Scan for the cell matching the given text and deliver its [X, Y] coordinate at center. 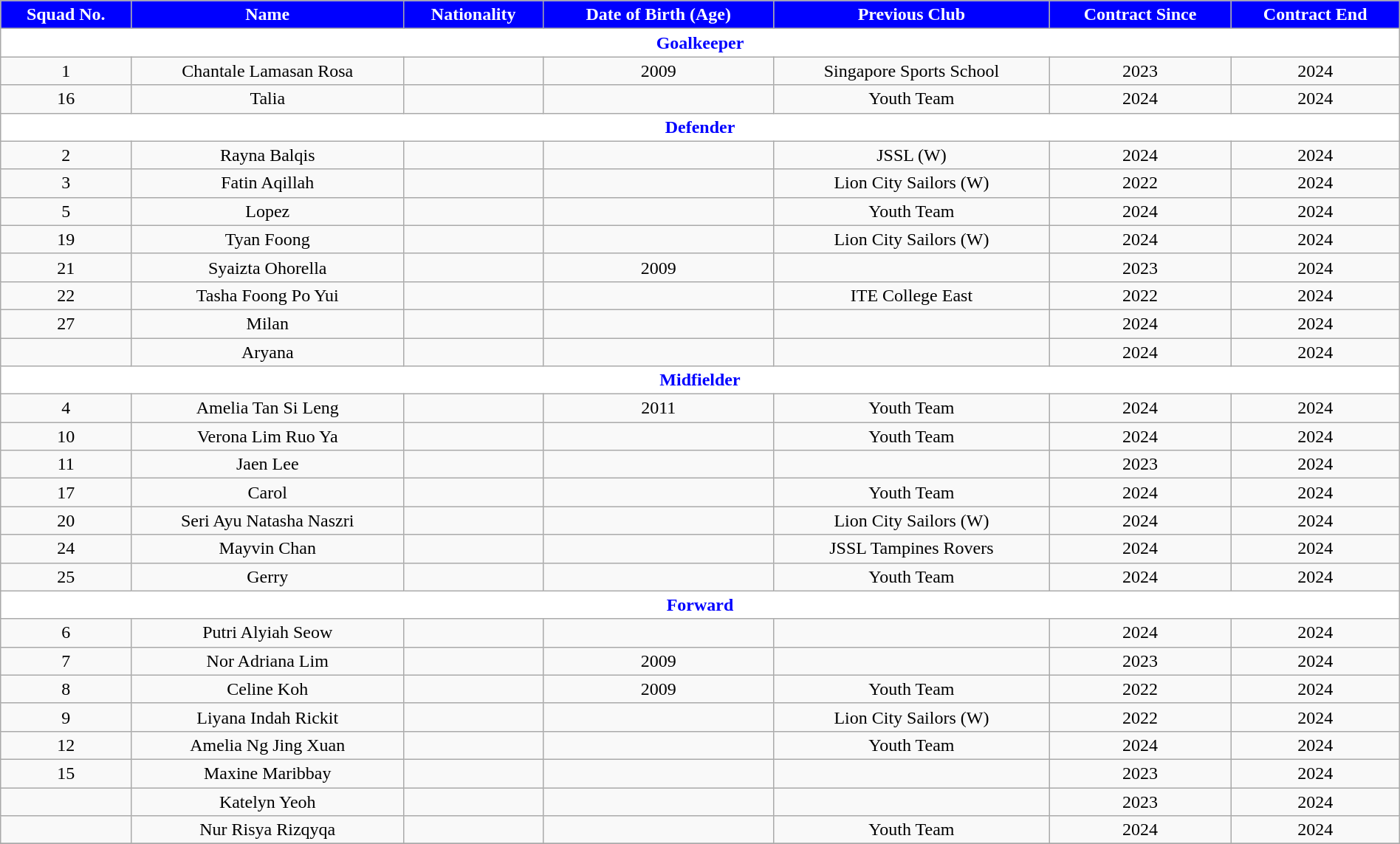
Singapore Sports School [911, 71]
21 [66, 267]
Defender [700, 127]
1 [66, 71]
25 [66, 577]
Maxine Maribbay [267, 773]
9 [66, 717]
Verona Lim Ruo Ya [267, 436]
Talia [267, 99]
10 [66, 436]
Squad No. [66, 15]
Name [267, 15]
17 [66, 493]
8 [66, 689]
Date of Birth (Age) [659, 15]
2 [66, 155]
19 [66, 239]
Mayvin Chan [267, 549]
7 [66, 661]
Rayna Balqis [267, 155]
11 [66, 464]
Goalkeeper [700, 43]
Nor Adriana Lim [267, 661]
24 [66, 549]
Chantale Lamasan Rosa [267, 71]
27 [66, 323]
4 [66, 408]
20 [66, 521]
Seri Ayu Natasha Naszri [267, 521]
Gerry [267, 577]
16 [66, 99]
JSSL (W) [911, 155]
Contract Since [1140, 15]
Fatin Aqillah [267, 183]
JSSL Tampines Rovers [911, 549]
Tasha Foong Po Yui [267, 295]
Nur Risya Rizqyqa [267, 830]
5 [66, 211]
Carol [267, 493]
Celine Koh [267, 689]
Amelia Tan Si Leng [267, 408]
22 [66, 295]
Milan [267, 323]
Aryana [267, 352]
6 [66, 633]
Contract End [1315, 15]
Lopez [267, 211]
Previous Club [911, 15]
Forward [700, 605]
12 [66, 745]
Midfielder [700, 380]
Liyana Indah Rickit [267, 717]
Jaen Lee [267, 464]
Tyan Foong [267, 239]
Putri Alyiah Seow [267, 633]
2011 [659, 408]
Amelia Ng Jing Xuan [267, 745]
Nationality [474, 15]
15 [66, 773]
ITE College East [911, 295]
Katelyn Yeoh [267, 801]
Syaizta Ohorella [267, 267]
3 [66, 183]
